Detect which cell encompasses the target text, then output its [x, y] center coordinate. 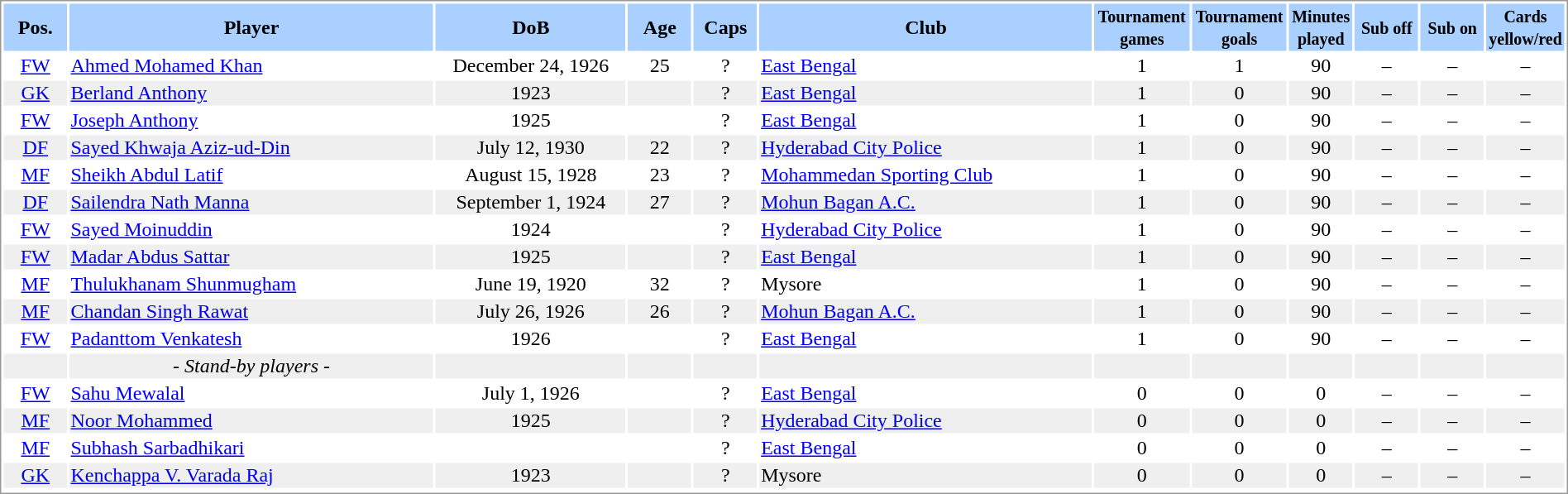
Tournamentgames [1141, 26]
September 1, 1924 [531, 203]
December 24, 1926 [531, 65]
Sayed Moinuddin [251, 229]
Thulukhanam Shunmugham [251, 284]
Mohammedan Sporting Club [926, 175]
July 1, 1926 [531, 393]
Sheikh Abdul Latif [251, 175]
August 15, 1928 [531, 175]
27 [660, 203]
Sub off [1386, 26]
1926 [531, 338]
Caps [726, 26]
Berland Anthony [251, 94]
Tournamentgoals [1239, 26]
Padanttom Venkatesh [251, 338]
July 12, 1930 [531, 148]
Chandan Singh Rawat [251, 312]
1924 [531, 229]
26 [660, 312]
Sailendra Nath Manna [251, 203]
Kenchappa V. Varada Raj [251, 476]
Player [251, 26]
Club [926, 26]
DoB [531, 26]
July 26, 1926 [531, 312]
Joseph Anthony [251, 120]
Sub on [1452, 26]
25 [660, 65]
Ahmed Mohamed Khan [251, 65]
Age [660, 26]
Subhash Sarbadhikari [251, 448]
32 [660, 284]
Minutesplayed [1322, 26]
Pos. [35, 26]
June 19, 1920 [531, 284]
Sayed Khwaja Aziz-ud-Din [251, 148]
Sahu Mewalal [251, 393]
- Stand-by players - [251, 367]
23 [660, 175]
Madar Abdus Sattar [251, 257]
Noor Mohammed [251, 421]
Cardsyellow/red [1526, 26]
22 [660, 148]
